Output the (x, y) coordinate of the center of the cell containing the given text.  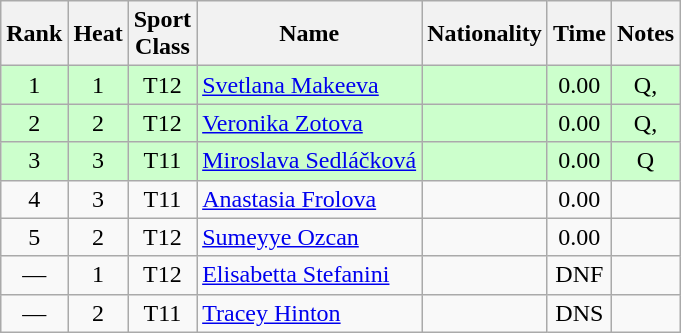
5 (34, 237)
Q (645, 161)
SportClass (162, 34)
Tracey Hinton (310, 313)
Elisabetta Stefanini (310, 275)
Anastasia Frolova (310, 199)
Heat (98, 34)
Sumeyye Ozcan (310, 237)
Notes (645, 34)
4 (34, 199)
Miroslava Sedláčková (310, 161)
DNF (579, 275)
Rank (34, 34)
Time (579, 34)
Name (310, 34)
Svetlana Makeeva (310, 85)
Veronika Zotova (310, 123)
DNS (579, 313)
Nationality (485, 34)
